Identify which cell holds the provided text, then report its [x, y] central coordinate. 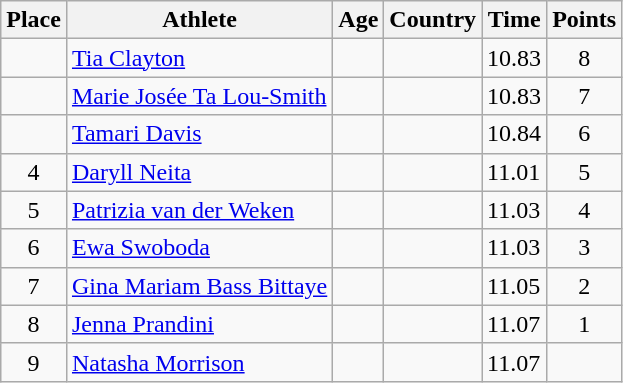
Tamari Davis [199, 134]
Time [514, 20]
Gina Mariam Bass Bittaye [199, 286]
Patrizia van der Weken [199, 210]
Place [34, 20]
Points [584, 20]
10.84 [514, 134]
Natasha Morrison [199, 362]
3 [584, 248]
Marie Josée Ta Lou-Smith [199, 96]
Athlete [199, 20]
11.01 [514, 172]
9 [34, 362]
2 [584, 286]
Daryll Neita [199, 172]
Age [358, 20]
Jenna Prandini [199, 324]
Ewa Swoboda [199, 248]
Country [433, 20]
1 [584, 324]
Tia Clayton [199, 58]
11.05 [514, 286]
